Search for the cell housing the specified text and yield its (X, Y) center coordinate. 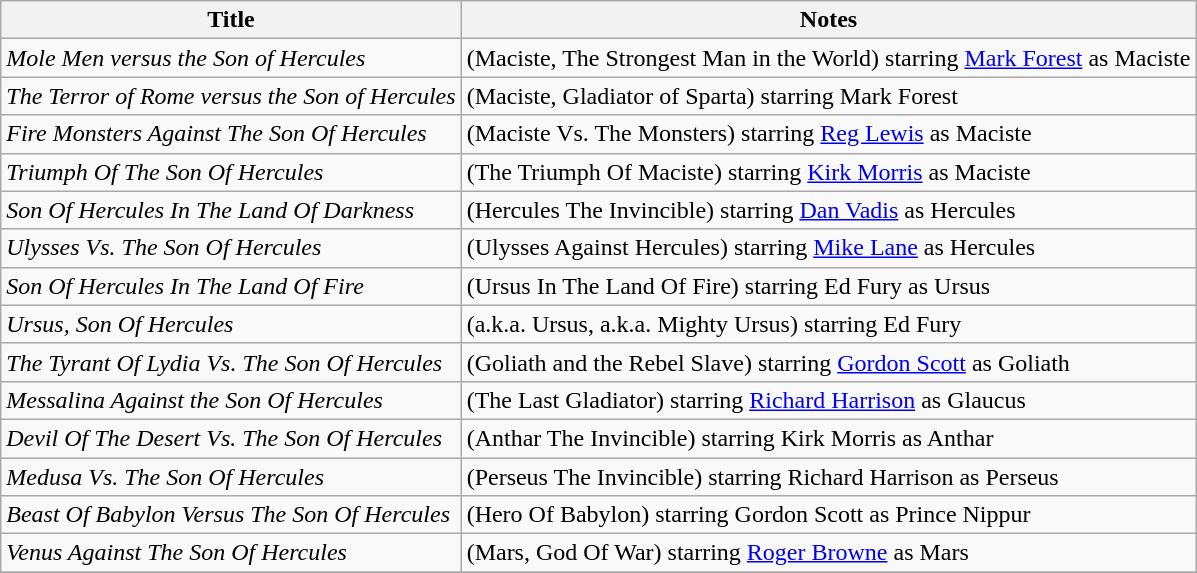
(Maciste, The Strongest Man in the World) starring Mark Forest as Maciste (828, 58)
Beast Of Babylon Versus The Son Of Hercules (231, 515)
(Hero Of Babylon) starring Gordon Scott as Prince Nippur (828, 515)
(Mars, God Of War) starring Roger Browne as Mars (828, 553)
(The Last Gladiator) starring Richard Harrison as Glaucus (828, 400)
Devil Of The Desert Vs. The Son Of Hercules (231, 438)
(Goliath and the Rebel Slave) starring Gordon Scott as Goliath (828, 362)
Venus Against The Son Of Hercules (231, 553)
Ursus, Son Of Hercules (231, 324)
Notes (828, 20)
(a.k.a. Ursus, a.k.a. Mighty Ursus) starring Ed Fury (828, 324)
Medusa Vs. The Son Of Hercules (231, 477)
(Hercules The Invincible) starring Dan Vadis as Hercules (828, 210)
(Maciste Vs. The Monsters) starring Reg Lewis as Maciste (828, 134)
Messalina Against the Son Of Hercules (231, 400)
Fire Monsters Against The Son Of Hercules (231, 134)
Title (231, 20)
(The Triumph Of Maciste) starring Kirk Morris as Maciste (828, 172)
(Ursus In The Land Of Fire) starring Ed Fury as Ursus (828, 286)
Son Of Hercules In The Land Of Darkness (231, 210)
(Perseus The Invincible) starring Richard Harrison as Perseus (828, 477)
The Terror of Rome versus the Son of Hercules (231, 96)
(Ulysses Against Hercules) starring Mike Lane as Hercules (828, 248)
Mole Men versus the Son of Hercules (231, 58)
(Anthar The Invincible) starring Kirk Morris as Anthar (828, 438)
Son Of Hercules In The Land Of Fire (231, 286)
Triumph Of The Son Of Hercules (231, 172)
(Maciste, Gladiator of Sparta) starring Mark Forest (828, 96)
The Tyrant Of Lydia Vs. The Son Of Hercules (231, 362)
Ulysses Vs. The Son Of Hercules (231, 248)
